Extract the [X, Y] coordinate from the center of the cell holding the provided text.  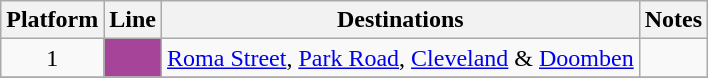
Destinations [401, 20]
Platform [52, 20]
Notes [673, 20]
1 [52, 58]
Roma Street, Park Road, Cleveland & Doomben [401, 58]
Line [133, 20]
